Determine the [X, Y] coordinate at the center of the cell enclosing the given text.  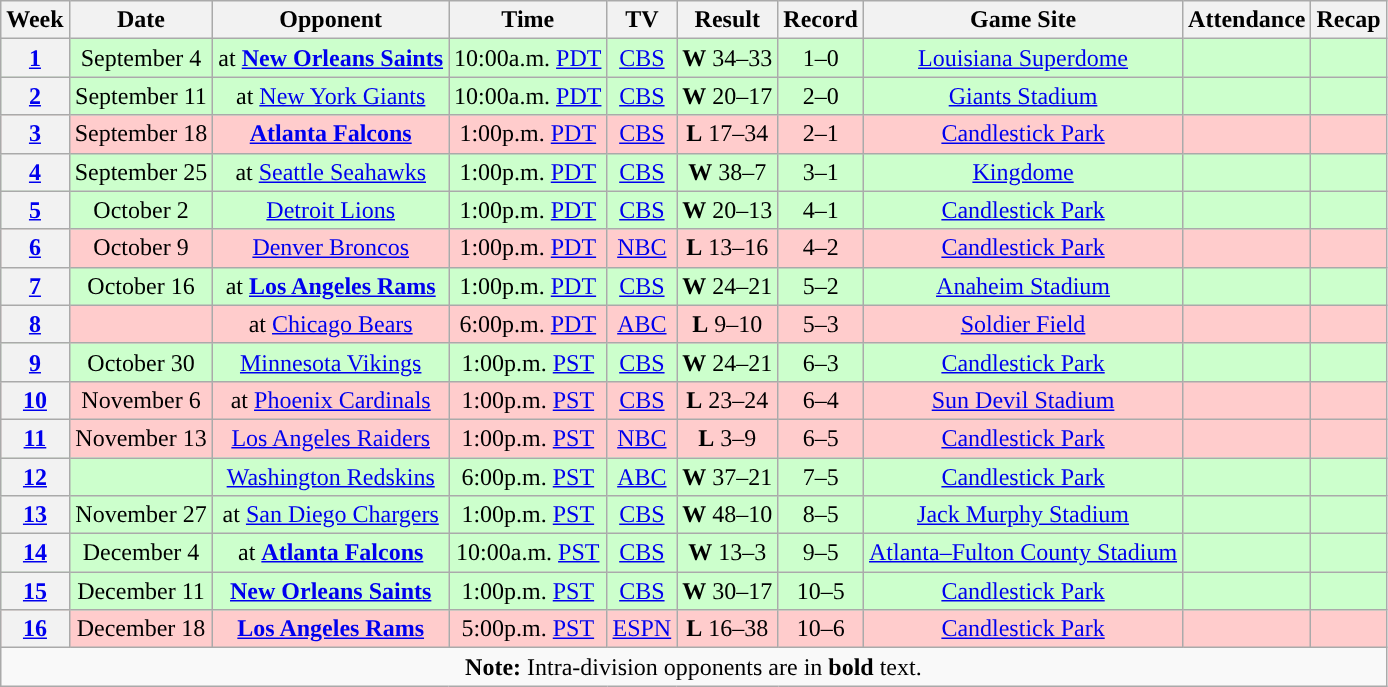
5 [35, 210]
7–5 [821, 477]
15 [35, 591]
L 9–10 [728, 324]
December 18 [141, 629]
Date [141, 20]
2 [35, 96]
4 [35, 172]
Denver Broncos [331, 248]
1–0 [821, 58]
8 [35, 324]
September 25 [141, 172]
10 [35, 400]
2–1 [821, 134]
at San Diego Chargers [331, 515]
13 [35, 515]
L 23–24 [728, 400]
Louisiana Superdome [1024, 58]
ESPN [642, 629]
Detroit Lions [331, 210]
W 13–3 [728, 553]
6–3 [821, 362]
Opponent [331, 20]
December 4 [141, 553]
10–6 [821, 629]
September 18 [141, 134]
at Seattle Seahawks [331, 172]
W 48–10 [728, 515]
November 6 [141, 400]
October 30 [141, 362]
at New Orleans Saints [331, 58]
6–4 [821, 400]
Attendance [1247, 20]
Los Angeles Rams [331, 629]
14 [35, 553]
Atlanta Falcons [331, 134]
TV [642, 20]
10–5 [821, 591]
Soldier Field [1024, 324]
September 4 [141, 58]
6:00p.m. PST [528, 477]
November 13 [141, 438]
December 11 [141, 591]
November 27 [141, 515]
7 [35, 286]
September 11 [141, 96]
Los Angeles Raiders [331, 438]
W 38–7 [728, 172]
W 34–33 [728, 58]
6:00p.m. PDT [528, 324]
Jack Murphy Stadium [1024, 515]
Week [35, 20]
Washington Redskins [331, 477]
Minnesota Vikings [331, 362]
L 13–16 [728, 248]
2–0 [821, 96]
October 2 [141, 210]
W 20–17 [728, 96]
Sun Devil Stadium [1024, 400]
9 [35, 362]
Recap [1348, 20]
L 16–38 [728, 629]
Atlanta–Fulton County Stadium [1024, 553]
W 37–21 [728, 477]
October 16 [141, 286]
Record [821, 20]
6 [35, 248]
New Orleans Saints [331, 591]
at Los Angeles Rams [331, 286]
4–1 [821, 210]
Kingdome [1024, 172]
October 9 [141, 248]
3–1 [821, 172]
5:00p.m. PST [528, 629]
Giants Stadium [1024, 96]
Anaheim Stadium [1024, 286]
3 [35, 134]
W 30–17 [728, 591]
9–5 [821, 553]
4–2 [821, 248]
Time [528, 20]
11 [35, 438]
W 20–13 [728, 210]
L 17–34 [728, 134]
at Chicago Bears [331, 324]
L 3–9 [728, 438]
6–5 [821, 438]
16 [35, 629]
at Atlanta Falcons [331, 553]
Game Site [1024, 20]
Note: Intra-division opponents are in bold text. [694, 667]
10:00a.m. PST [528, 553]
at New York Giants [331, 96]
at Phoenix Cardinals [331, 400]
5–2 [821, 286]
8–5 [821, 515]
12 [35, 477]
1 [35, 58]
5–3 [821, 324]
Result [728, 20]
